Find where the given text appears and provide that cell's center as (x, y) coordinate. 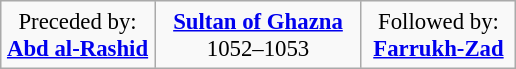
Preceded by:Abd al-Rashid (78, 35)
Sultan of Ghazna1052–1053 (258, 35)
Followed by:Farrukh-Zad (438, 35)
